Search for the cell housing the specified text and yield its [X, Y] center coordinate. 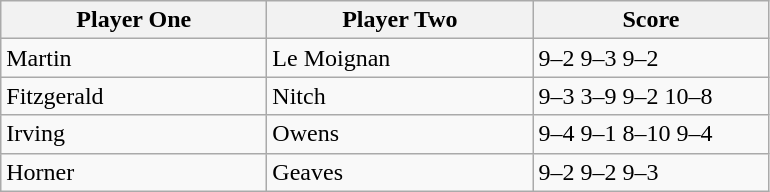
Player Two [400, 20]
9–2 9–2 9–3 [651, 172]
Fitzgerald [134, 96]
Owens [400, 134]
Le Moignan [400, 58]
Irving [134, 134]
9–2 9–3 9–2 [651, 58]
9–3 3–9 9–2 10–8 [651, 96]
Geaves [400, 172]
Horner [134, 172]
Player One [134, 20]
9–4 9–1 8–10 9–4 [651, 134]
Score [651, 20]
Nitch [400, 96]
Martin [134, 58]
